From the cell containing the given text, extract its center point as (X, Y) coordinate. 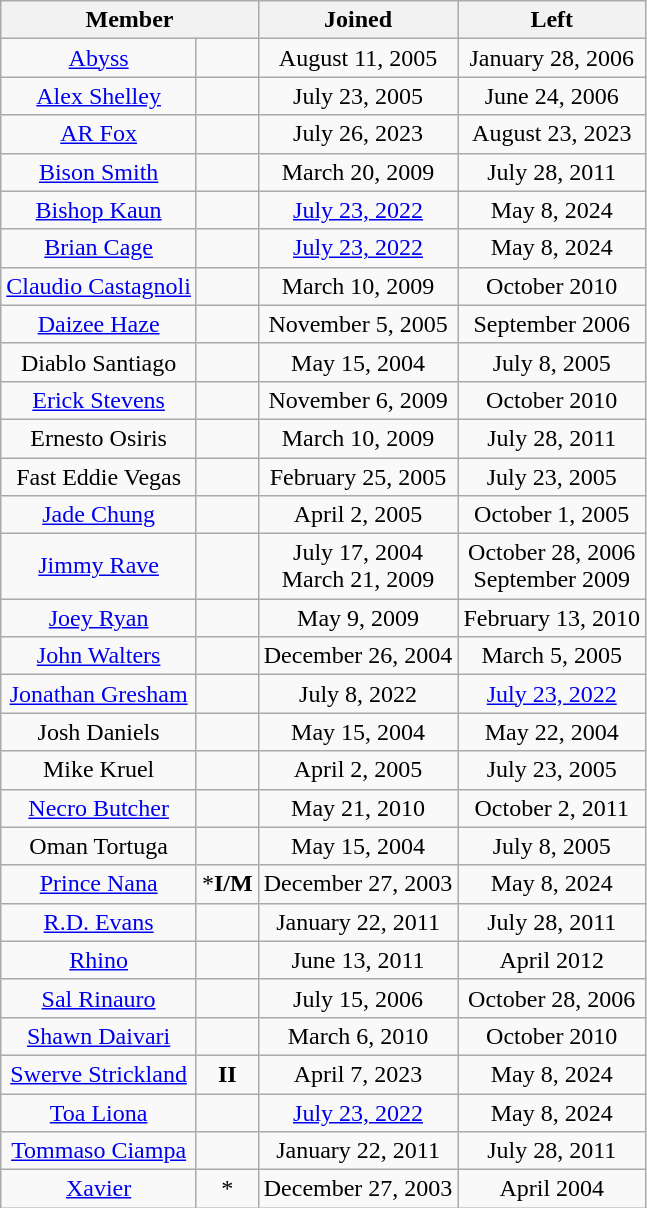
Left (552, 20)
May 9, 2009 (358, 618)
January 28, 2006 (552, 58)
John Walters (99, 656)
October 28, 2006September 2009 (552, 566)
May 21, 2010 (358, 808)
Tommaso Ciampa (99, 1151)
Diablo Santiago (99, 362)
Daizee Haze (99, 324)
Prince Nana (99, 884)
July 8, 2022 (358, 694)
Bison Smith (99, 172)
Toa Liona (99, 1113)
May 22, 2004 (552, 732)
February 13, 2010 (552, 618)
Erick Stevens (99, 400)
AR Fox (99, 134)
August 11, 2005 (358, 58)
Necro Butcher (99, 808)
July 26, 2023 (358, 134)
Bishop Kaun (99, 210)
April 2004 (552, 1189)
October 1, 2005 (552, 515)
Oman Tortuga (99, 846)
February 25, 2005 (358, 477)
Sal Rinauro (99, 998)
March 6, 2010 (358, 1036)
Member (130, 20)
April 2012 (552, 960)
Joey Ryan (99, 618)
November 6, 2009 (358, 400)
Rhino (99, 960)
Claudio Castagnoli (99, 286)
Swerve Strickland (99, 1074)
Jimmy Rave (99, 566)
Jonathan Gresham (99, 694)
Fast Eddie Vegas (99, 477)
Alex Shelley (99, 96)
Abyss (99, 58)
*I/M (227, 884)
June 24, 2006 (552, 96)
Jade Chung (99, 515)
April 7, 2023 (358, 1074)
June 13, 2011 (358, 960)
March 20, 2009 (358, 172)
March 5, 2005 (552, 656)
Ernesto Osiris (99, 438)
October 28, 2006 (552, 998)
September 2006 (552, 324)
* (227, 1189)
Brian Cage (99, 248)
July 15, 2006 (358, 998)
R.D. Evans (99, 922)
December 26, 2004 (358, 656)
October 2, 2011 (552, 808)
Shawn Daivari (99, 1036)
August 23, 2023 (552, 134)
II (227, 1074)
Xavier (99, 1189)
Josh Daniels (99, 732)
November 5, 2005 (358, 324)
July 17, 2004March 21, 2009 (358, 566)
Mike Kruel (99, 770)
Joined (358, 20)
